Return the [X, Y] coordinate for the center point of the cell that contains the specified text.  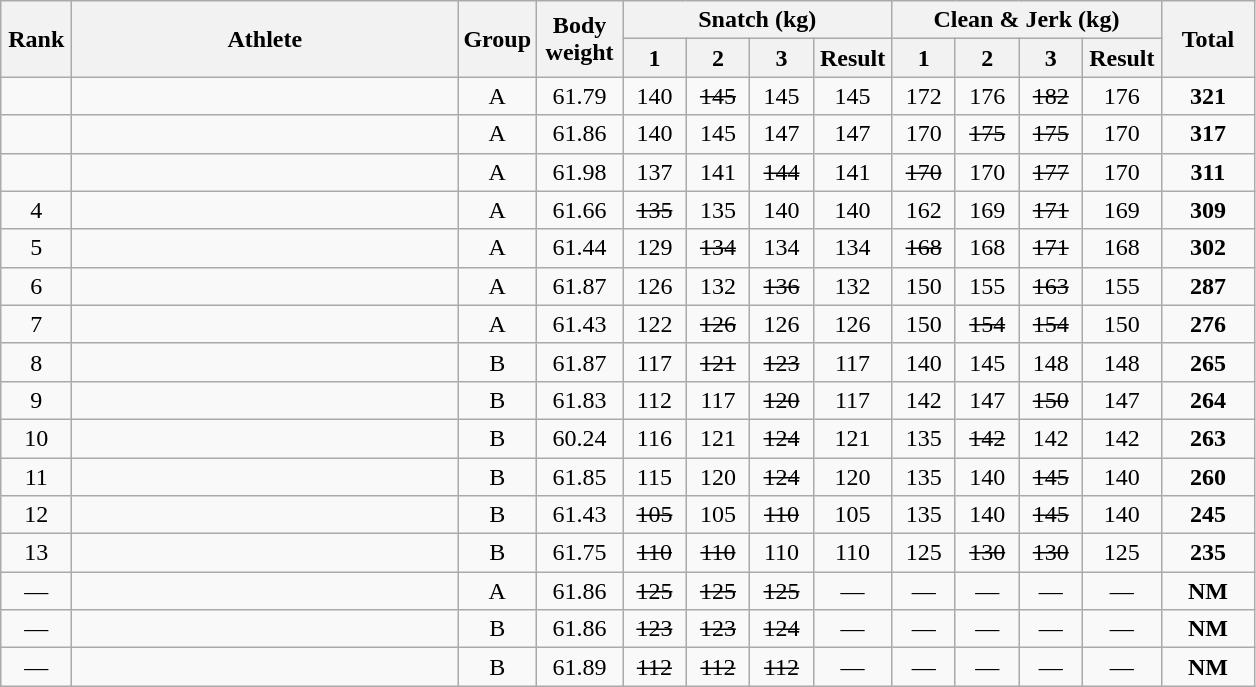
Group [498, 39]
162 [924, 210]
321 [1208, 96]
10 [36, 438]
13 [36, 553]
265 [1208, 362]
137 [655, 172]
8 [36, 362]
177 [1051, 172]
235 [1208, 553]
6 [36, 286]
Snatch (kg) [758, 20]
276 [1208, 324]
Athlete [265, 39]
61.89 [580, 667]
172 [924, 96]
115 [655, 477]
260 [1208, 477]
12 [36, 515]
302 [1208, 248]
7 [36, 324]
61.44 [580, 248]
309 [1208, 210]
287 [1208, 286]
129 [655, 248]
311 [1208, 172]
5 [36, 248]
182 [1051, 96]
264 [1208, 400]
11 [36, 477]
163 [1051, 286]
Rank [36, 39]
60.24 [580, 438]
144 [782, 172]
61.83 [580, 400]
4 [36, 210]
263 [1208, 438]
61.66 [580, 210]
9 [36, 400]
136 [782, 286]
61.85 [580, 477]
61.98 [580, 172]
317 [1208, 134]
61.75 [580, 553]
Body weight [580, 39]
Total [1208, 39]
245 [1208, 515]
61.79 [580, 96]
122 [655, 324]
116 [655, 438]
Clean & Jerk (kg) [1026, 20]
